Search for the cell housing the specified text and yield its (X, Y) center coordinate. 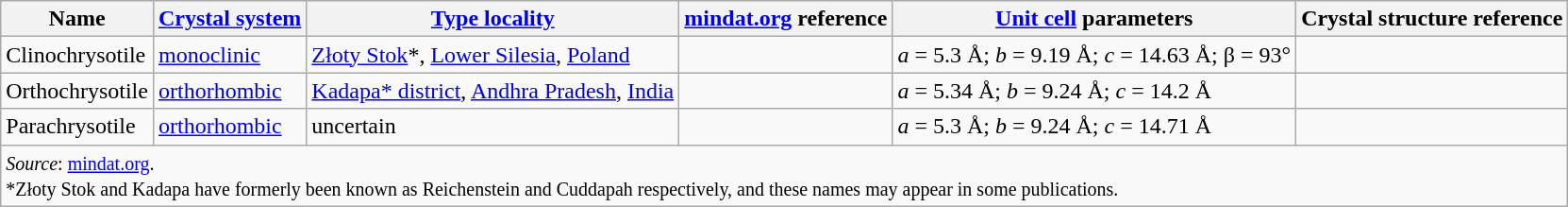
Clinochrysotile (77, 55)
Parachrysotile (77, 127)
a = 5.3 Å; b = 9.24 Å; c = 14.71 Å (1094, 127)
uncertain (492, 127)
mindat.org reference (786, 19)
Crystal structure reference (1432, 19)
Kadapa* district, Andhra Pradesh, India (492, 91)
Unit cell parameters (1094, 19)
a = 5.3 Å; b = 9.19 Å; c = 14.63 Å; β = 93° (1094, 55)
a = 5.34 Å; b = 9.24 Å; c = 14.2 Å (1094, 91)
monoclinic (229, 55)
Type locality (492, 19)
Name (77, 19)
Orthochrysotile (77, 91)
Crystal system (229, 19)
Złoty Stok*, Lower Silesia, Poland (492, 55)
